Extract the [X, Y] coordinate from the center of the cell holding the provided text.  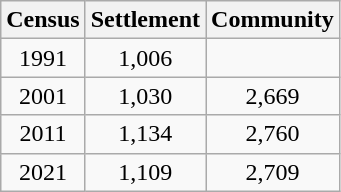
Census [43, 20]
Community [273, 20]
2,760 [273, 134]
1991 [43, 58]
Settlement [145, 20]
2021 [43, 172]
2,669 [273, 96]
2011 [43, 134]
1,030 [145, 96]
1,134 [145, 134]
2,709 [273, 172]
1,006 [145, 58]
1,109 [145, 172]
2001 [43, 96]
